Pinpoint the cell where the given text exists, returning its [x, y] midpoint coordinate. 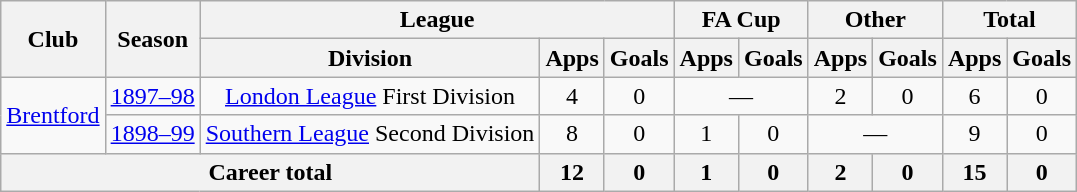
1898–99 [152, 134]
Club [53, 39]
12 [572, 172]
Division [370, 58]
8 [572, 134]
15 [974, 172]
London League First Division [370, 96]
1897–98 [152, 96]
Season [152, 39]
6 [974, 96]
League [437, 20]
Career total [270, 172]
9 [974, 134]
Total [1009, 20]
Other [875, 20]
4 [572, 96]
Brentford [53, 115]
FA Cup [741, 20]
Southern League Second Division [370, 134]
